Find where the given text appears and provide that cell's center as (X, Y) coordinate. 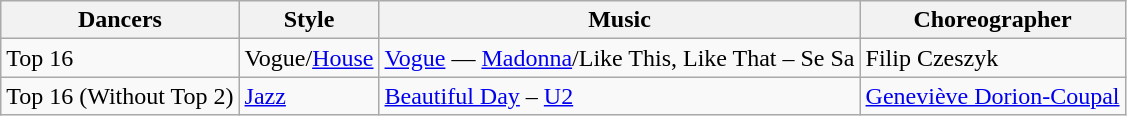
Beautiful Day – U2 (620, 96)
Style (309, 20)
Top 16 (Without Top 2) (120, 96)
Geneviève Dorion-Coupal (992, 96)
Vogue/House (309, 58)
Filip Czeszyk (992, 58)
Vogue — Madonna/Like This, Like That – Se Sa (620, 58)
Choreographer (992, 20)
Jazz (309, 96)
Dancers (120, 20)
Music (620, 20)
Top 16 (120, 58)
